Detect which cell encompasses the target text, then output its (x, y) center coordinate. 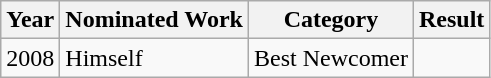
Best Newcomer (330, 58)
Nominated Work (154, 20)
Category (330, 20)
Himself (154, 58)
Result (451, 20)
2008 (30, 58)
Year (30, 20)
